Locate the cell with the specified text and output its (X, Y) center coordinate. 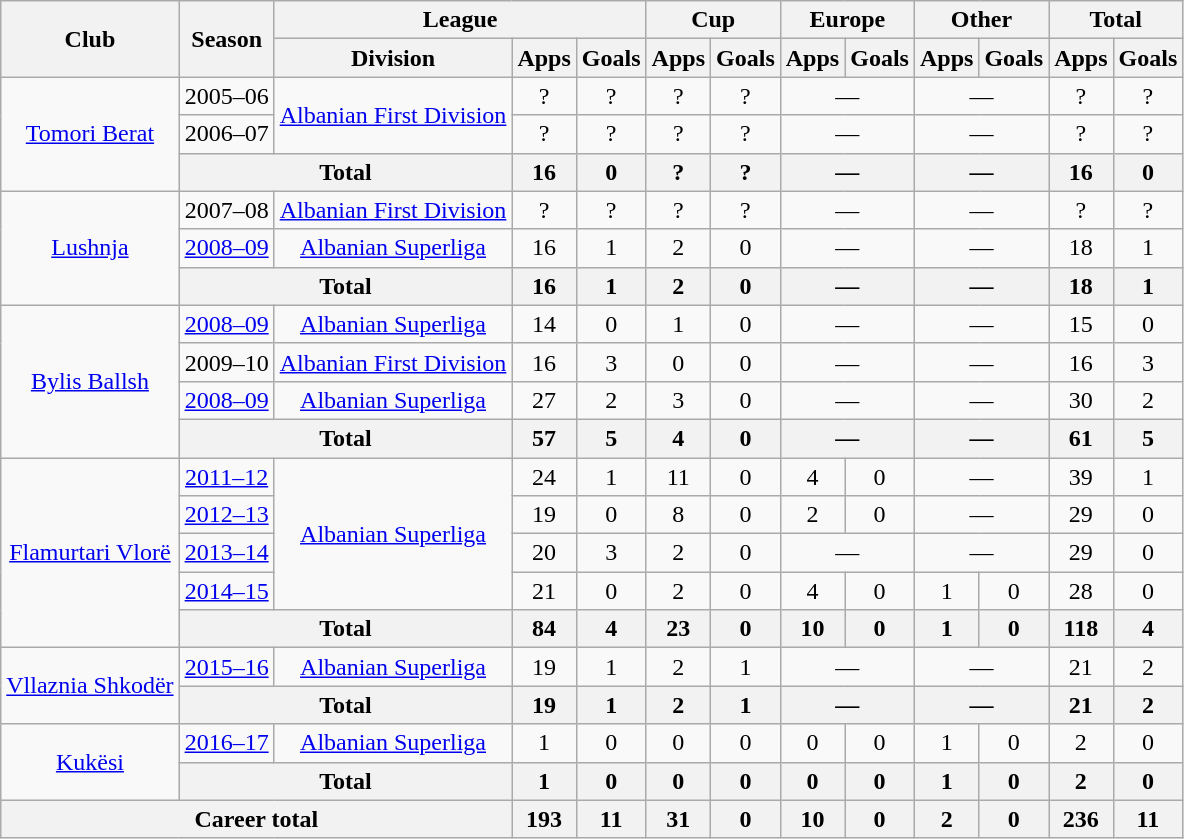
39 (1081, 477)
2016–17 (226, 743)
57 (544, 438)
193 (544, 819)
Division (393, 58)
14 (544, 324)
15 (1081, 324)
23 (678, 629)
8 (678, 515)
2007–08 (226, 210)
30 (1081, 400)
20 (544, 553)
Career total (256, 819)
24 (544, 477)
118 (1081, 629)
Lushnja (90, 248)
Europe (847, 20)
Vllaznia Shkodër (90, 686)
Flamurtari Vlorë (90, 553)
27 (544, 400)
2005–06 (226, 96)
Kukësi (90, 762)
Club (90, 39)
2006–07 (226, 134)
84 (544, 629)
236 (1081, 819)
2012–13 (226, 515)
2011–12 (226, 477)
2014–15 (226, 591)
2009–10 (226, 362)
Season (226, 39)
Cup (713, 20)
Tomori Berat (90, 134)
28 (1081, 591)
League (460, 20)
Other (981, 20)
2013–14 (226, 553)
Bylis Ballsh (90, 381)
61 (1081, 438)
31 (678, 819)
2015–16 (226, 667)
